Determine the (X, Y) coordinate at the center of the cell enclosing the given text.  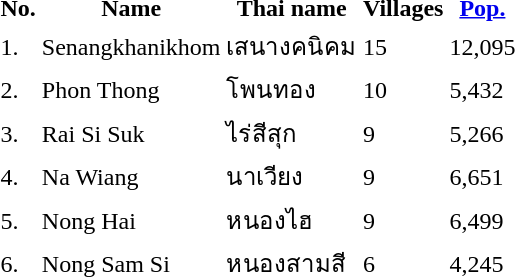
Nong Hai (131, 220)
Rai Si Suk (131, 133)
เสนางคนิคม (292, 46)
Na Wiang (131, 176)
โพนทอง (292, 90)
Phon Thong (131, 90)
10 (402, 90)
ไร่สีสุก (292, 133)
15 (402, 46)
นาเวียง (292, 176)
หนองไฮ (292, 220)
Senangkhanikhom (131, 46)
